For the text-containing cell, return its midpoint in (X, Y) coordinate format. 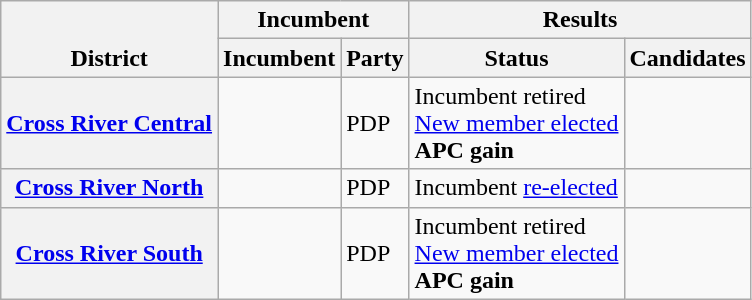
Status (516, 58)
Results (580, 20)
Cross River South (110, 253)
Cross River Central (110, 123)
Incumbent re-elected (516, 188)
Party (375, 58)
Candidates (688, 58)
District (110, 39)
Cross River North (110, 188)
